Find where the given text appears and provide that cell's center as [x, y] coordinate. 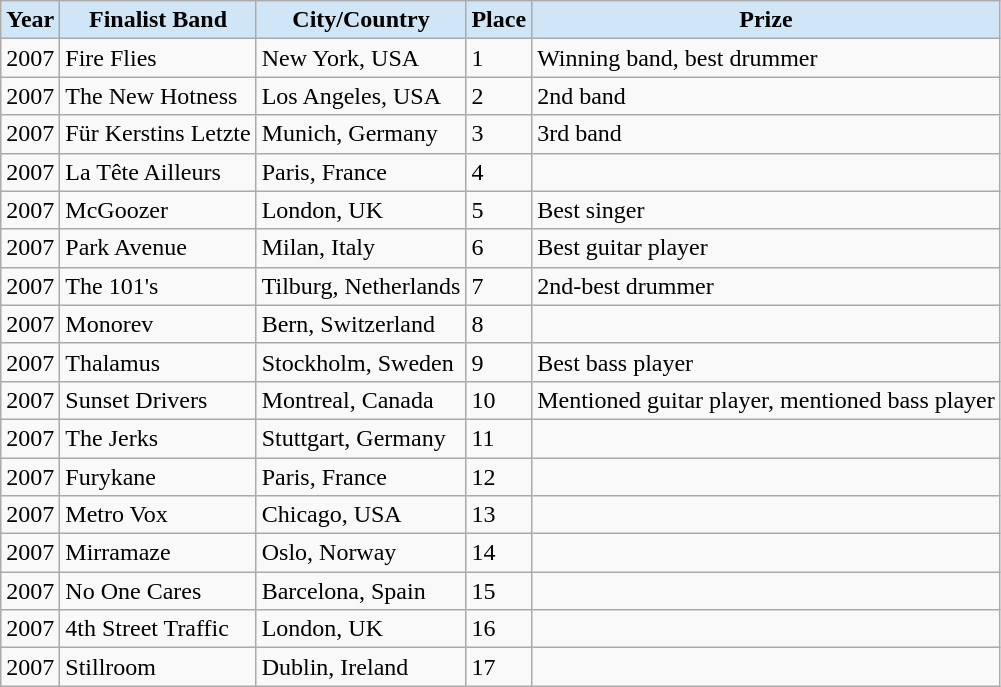
McGoozer [158, 210]
15 [499, 591]
La Tête Ailleurs [158, 172]
3rd band [766, 134]
Metro Vox [158, 515]
Prize [766, 20]
Place [499, 20]
2 [499, 96]
Sunset Drivers [158, 400]
Barcelona, Spain [361, 591]
11 [499, 438]
Oslo, Norway [361, 553]
7 [499, 286]
4 [499, 172]
Best bass player [766, 362]
4th Street Traffic [158, 629]
Year [30, 20]
13 [499, 515]
2nd-best drummer [766, 286]
3 [499, 134]
New York, USA [361, 58]
Für Kerstins Letzte [158, 134]
6 [499, 248]
Tilburg, Netherlands [361, 286]
Best singer [766, 210]
9 [499, 362]
Bern, Switzerland [361, 324]
Mirramaze [158, 553]
Furykane [158, 477]
Dublin, Ireland [361, 667]
1 [499, 58]
14 [499, 553]
8 [499, 324]
Park Avenue [158, 248]
Stuttgart, Germany [361, 438]
Munich, Germany [361, 134]
No One Cares [158, 591]
5 [499, 210]
Milan, Italy [361, 248]
Best guitar player [766, 248]
12 [499, 477]
Mentioned guitar player, mentioned bass player [766, 400]
City/Country [361, 20]
Stillroom [158, 667]
Montreal, Canada [361, 400]
The New Hotness [158, 96]
Stockholm, Sweden [361, 362]
The 101's [158, 286]
2nd band [766, 96]
Monorev [158, 324]
Thalamus [158, 362]
17 [499, 667]
The Jerks [158, 438]
Chicago, USA [361, 515]
Los Angeles, USA [361, 96]
Fire Flies [158, 58]
Finalist Band [158, 20]
16 [499, 629]
Winning band, best drummer [766, 58]
10 [499, 400]
